From the cell containing the given text, extract its center point as (X, Y) coordinate. 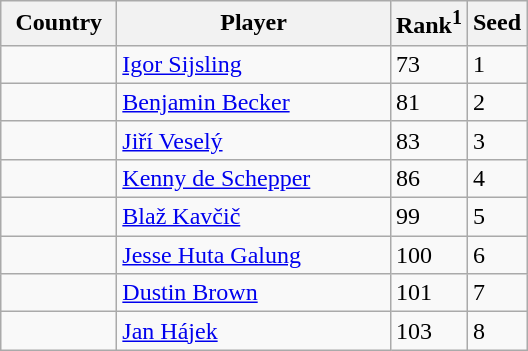
Jan Hájek (254, 331)
83 (428, 140)
Benjamin Becker (254, 102)
Kenny de Schepper (254, 178)
3 (496, 140)
86 (428, 178)
Seed (496, 24)
2 (496, 102)
Player (254, 24)
73 (428, 64)
8 (496, 331)
101 (428, 293)
Igor Sijsling (254, 64)
81 (428, 102)
Blaž Kavčič (254, 217)
1 (496, 64)
6 (496, 255)
Country (59, 24)
5 (496, 217)
103 (428, 331)
100 (428, 255)
4 (496, 178)
Jiří Veselý (254, 140)
Rank1 (428, 24)
99 (428, 217)
Jesse Huta Galung (254, 255)
Dustin Brown (254, 293)
7 (496, 293)
